Detect which cell encompasses the target text, then output its (x, y) center coordinate. 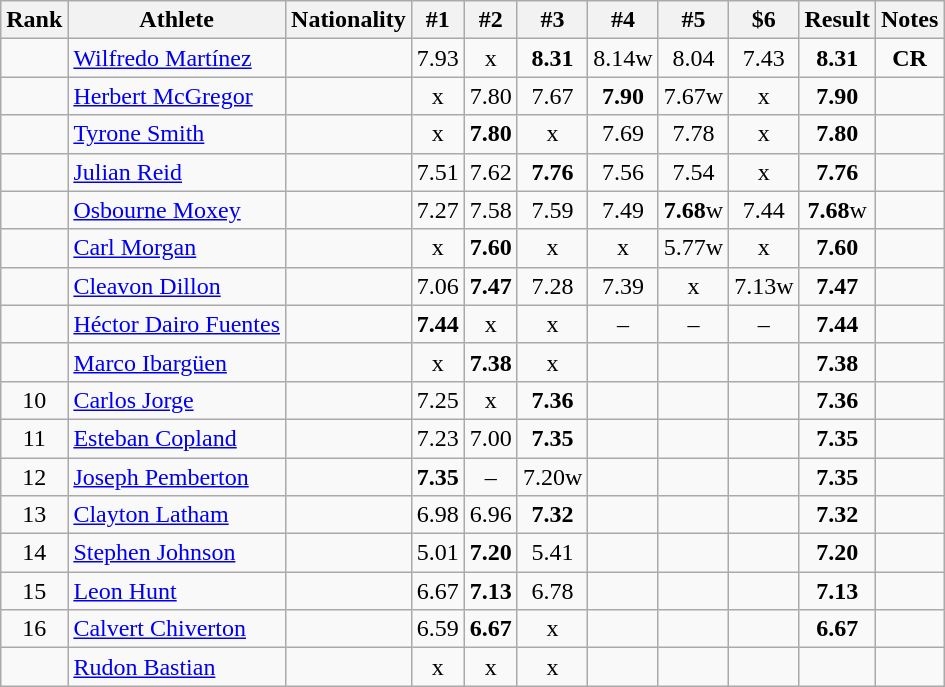
12 (34, 477)
5.01 (438, 553)
Joseph Pemberton (177, 477)
7.28 (552, 286)
7.43 (764, 58)
#4 (623, 20)
7.39 (623, 286)
Rank (34, 20)
Carlos Jorge (177, 400)
#2 (490, 20)
6.96 (490, 515)
#5 (693, 20)
Stephen Johnson (177, 553)
Leon Hunt (177, 591)
Athlete (177, 20)
14 (34, 553)
7.69 (623, 134)
#1 (438, 20)
7.78 (693, 134)
$6 (764, 20)
7.67w (693, 96)
7.67 (552, 96)
7.23 (438, 438)
#3 (552, 20)
6.78 (552, 591)
13 (34, 515)
7.27 (438, 210)
5.41 (552, 553)
7.58 (490, 210)
7.06 (438, 286)
7.13w (764, 286)
8.04 (693, 58)
5.77w (693, 248)
Esteban Copland (177, 438)
7.00 (490, 438)
Héctor Dairo Fuentes (177, 324)
7.25 (438, 400)
CR (909, 58)
Notes (909, 20)
Julian Reid (177, 172)
7.59 (552, 210)
Cleavon Dillon (177, 286)
Nationality (349, 20)
10 (34, 400)
Herbert McGregor (177, 96)
Tyrone Smith (177, 134)
Wilfredo Martínez (177, 58)
15 (34, 591)
Marco Ibargüen (177, 362)
7.20w (552, 477)
Clayton Latham (177, 515)
Carl Morgan (177, 248)
7.62 (490, 172)
7.93 (438, 58)
7.49 (623, 210)
16 (34, 629)
7.54 (693, 172)
6.59 (438, 629)
7.51 (438, 172)
11 (34, 438)
8.14w (623, 58)
7.56 (623, 172)
6.98 (438, 515)
Rudon Bastian (177, 667)
Osbourne Moxey (177, 210)
Result (837, 20)
Calvert Chiverton (177, 629)
